Identify which cell holds the provided text, then report its [X, Y] central coordinate. 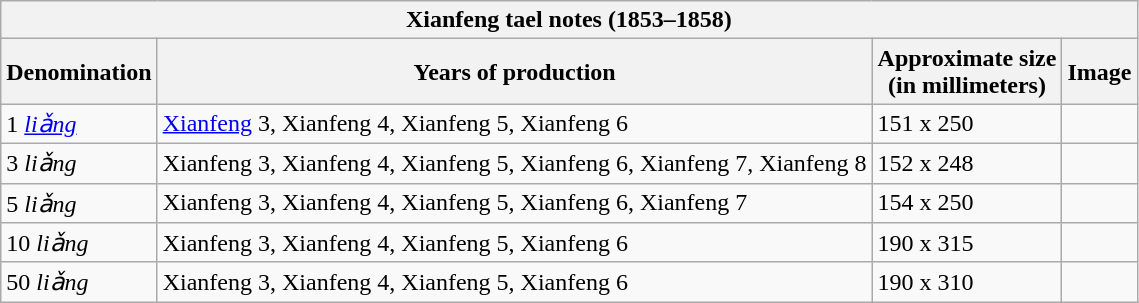
Xianfeng 3, Xianfeng 4, Xianfeng 5, Xianfeng 6, Xianfeng 7, Xianfeng 8 [514, 163]
190 x 315 [967, 243]
151 x 250 [967, 124]
Image [1100, 72]
Xianfeng tael notes (1853–1858) [569, 20]
5 liǎng [79, 203]
154 x 250 [967, 203]
Approximate size(in millimeters) [967, 72]
10 liǎng [79, 243]
3 liǎng [79, 163]
Denomination [79, 72]
Years of production [514, 72]
50 liǎng [79, 282]
1 liǎng [79, 124]
Xianfeng 3, Xianfeng 4, Xianfeng 5, Xianfeng 6, Xianfeng 7 [514, 203]
190 x 310 [967, 282]
152 x 248 [967, 163]
